Scan for the cell matching the given text and deliver its (X, Y) coordinate at center. 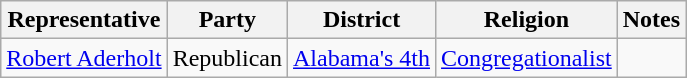
Party (227, 20)
Religion (527, 20)
District (362, 20)
Congregationalist (527, 58)
Notes (651, 20)
Alabama's 4th (362, 58)
Robert Aderholt (84, 58)
Republican (227, 58)
Representative (84, 20)
